Locate the cell with the specified text and output its (x, y) center coordinate. 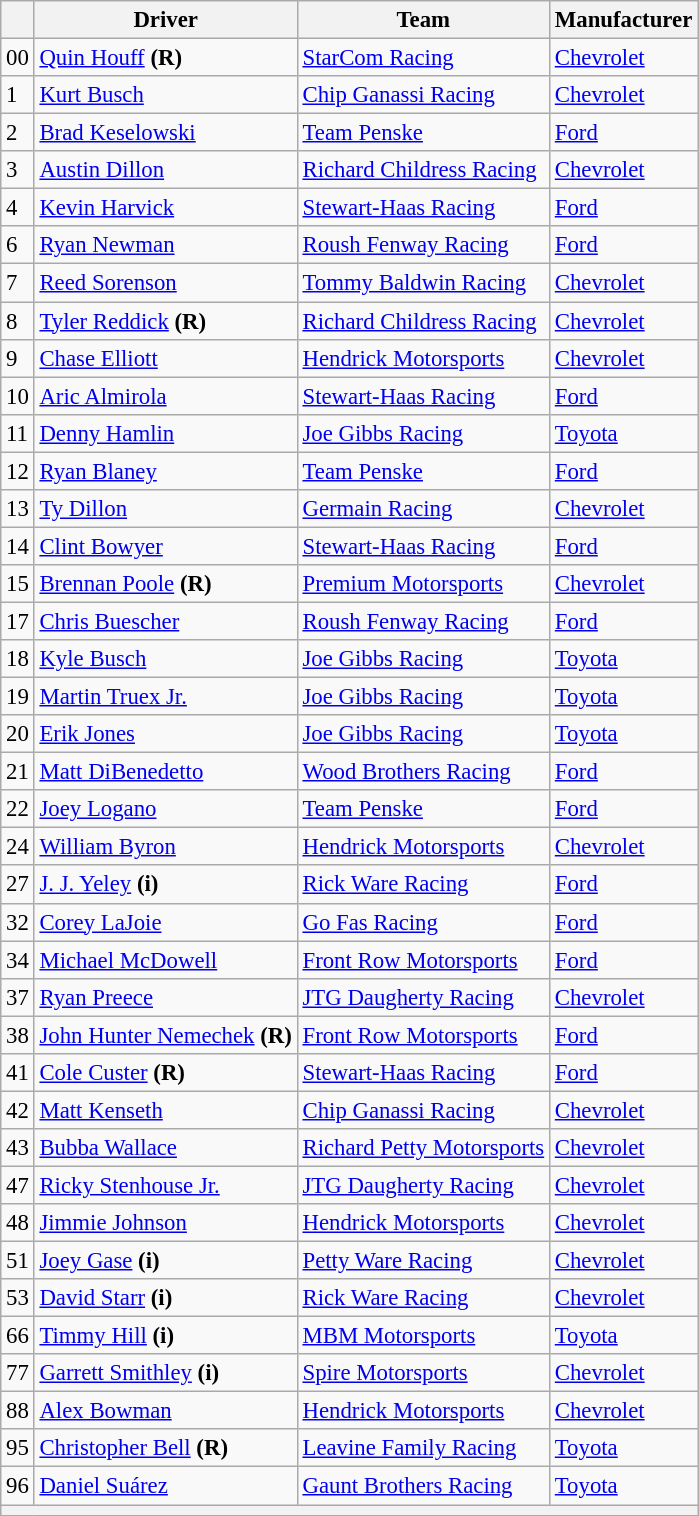
20 (18, 734)
2 (18, 133)
Ryan Newman (166, 245)
Petty Ware Racing (423, 1261)
J. J. Yeley (i) (166, 885)
15 (18, 584)
3 (18, 170)
Austin Dillon (166, 170)
Quin Houff (R) (166, 58)
Wood Brothers Racing (423, 772)
66 (18, 1336)
24 (18, 847)
Kyle Busch (166, 659)
88 (18, 1411)
Martin Truex Jr. (166, 697)
13 (18, 509)
Manufacturer (623, 20)
Go Fas Racing (423, 922)
Jimmie Johnson (166, 1223)
53 (18, 1298)
Bubba Wallace (166, 1148)
00 (18, 58)
William Byron (166, 847)
Erik Jones (166, 734)
48 (18, 1223)
Matt DiBenedetto (166, 772)
37 (18, 997)
1 (18, 95)
Timmy Hill (i) (166, 1336)
43 (18, 1148)
95 (18, 1449)
Kurt Busch (166, 95)
10 (18, 396)
38 (18, 1035)
Gaunt Brothers Racing (423, 1486)
Ricky Stenhouse Jr. (166, 1185)
Premium Motorsports (423, 584)
MBM Motorsports (423, 1336)
Leavine Family Racing (423, 1449)
21 (18, 772)
Germain Racing (423, 509)
Ryan Blaney (166, 471)
Corey LaJoie (166, 922)
Tyler Reddick (R) (166, 321)
Garrett Smithley (i) (166, 1373)
Driver (166, 20)
StarCom Racing (423, 58)
Matt Kenseth (166, 1110)
19 (18, 697)
6 (18, 245)
42 (18, 1110)
96 (18, 1486)
17 (18, 621)
Chris Buescher (166, 621)
Joey Logano (166, 809)
27 (18, 885)
Alex Bowman (166, 1411)
18 (18, 659)
David Starr (i) (166, 1298)
Denny Hamlin (166, 433)
Chase Elliott (166, 358)
Cole Custer (R) (166, 1073)
7 (18, 283)
4 (18, 208)
12 (18, 471)
8 (18, 321)
34 (18, 960)
Reed Sorenson (166, 283)
Ty Dillon (166, 509)
Richard Petty Motorsports (423, 1148)
Brad Keselowski (166, 133)
Christopher Bell (R) (166, 1449)
Brennan Poole (R) (166, 584)
John Hunter Nemechek (R) (166, 1035)
11 (18, 433)
Clint Bowyer (166, 546)
77 (18, 1373)
32 (18, 922)
Spire Motorsports (423, 1373)
9 (18, 358)
22 (18, 809)
Kevin Harvick (166, 208)
51 (18, 1261)
Ryan Preece (166, 997)
41 (18, 1073)
14 (18, 546)
Aric Almirola (166, 396)
Tommy Baldwin Racing (423, 283)
Daniel Suárez (166, 1486)
Joey Gase (i) (166, 1261)
Team (423, 20)
Michael McDowell (166, 960)
47 (18, 1185)
